Search for the cell housing the specified text and yield its (x, y) center coordinate. 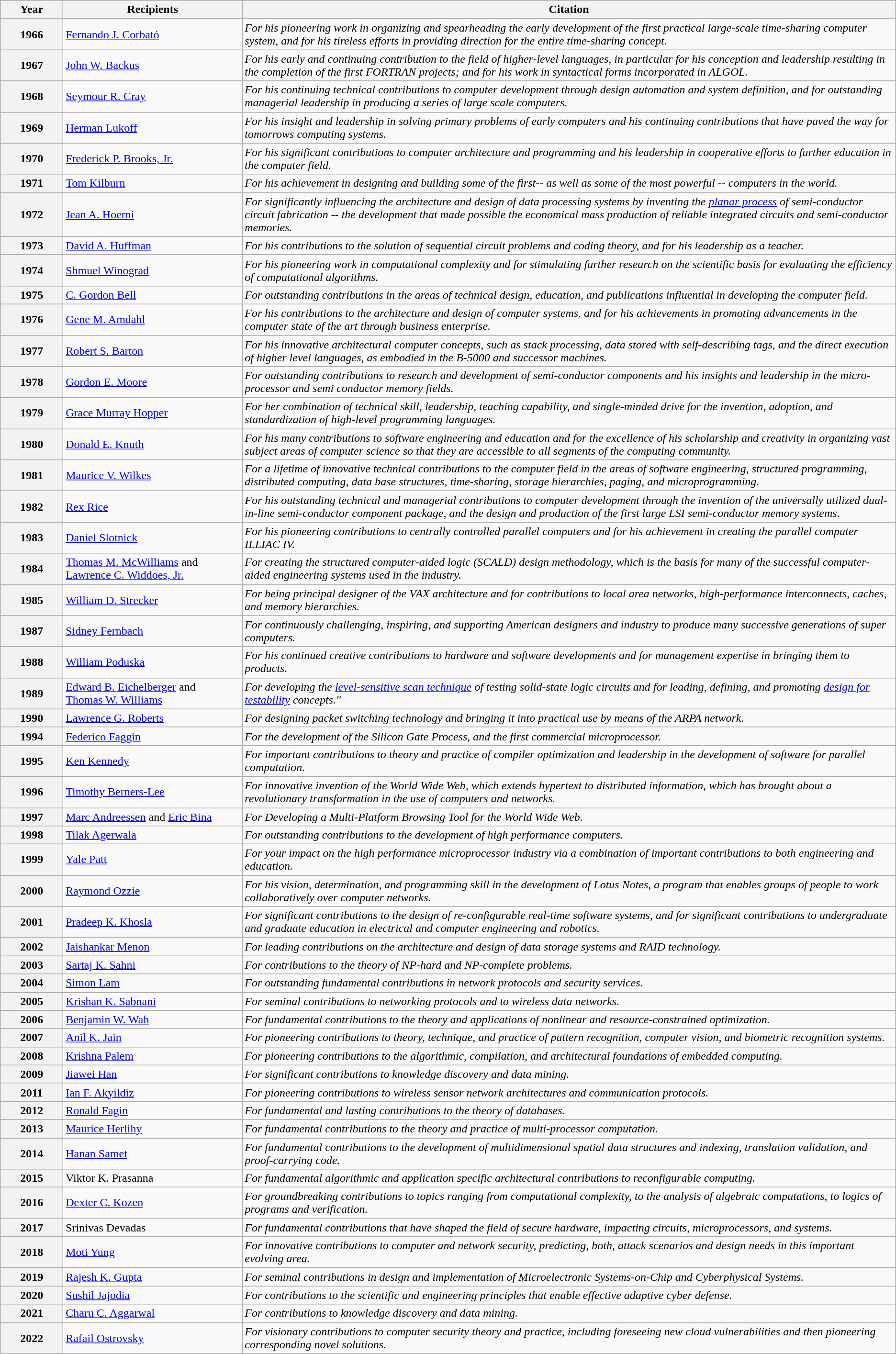
For outstanding contributions to the development of high performance computers. (569, 835)
Viktor K. Prasanna (153, 1178)
Gordon E. Moore (153, 382)
2006 (32, 1019)
Ronald Fagin (153, 1110)
1966 (32, 34)
Rex Rice (153, 506)
For his contributions to the solution of sequential circuit problems and coding theory, and for his leadership as a teacher. (569, 246)
Dexter C. Kozen (153, 1203)
For fundamental contributions to the theory and applications of nonlinear and resource-constrained optimization. (569, 1019)
Year (32, 10)
Anil K. Jain (153, 1038)
1984 (32, 569)
Shmuel Winograd (153, 270)
1970 (32, 159)
1981 (32, 476)
For designing packet switching technology and bringing it into practical use by means of the ARPA network. (569, 718)
1990 (32, 718)
Gene M. Amdahl (153, 320)
Robert S. Barton (153, 350)
Recipients (153, 10)
2022 (32, 1338)
For contributions to knowledge discovery and data mining. (569, 1313)
For outstanding fundamental contributions in network protocols and security services. (569, 983)
Jean A. Hoerni (153, 214)
2020 (32, 1295)
1975 (32, 295)
1988 (32, 662)
For pioneering contributions to wireless sensor network architectures and communication protocols. (569, 1092)
Lawrence G. Roberts (153, 718)
1968 (32, 97)
For continuously challenging, inspiring, and supporting American designers and industry to produce many successive generations of super computers. (569, 631)
For contributions to the theory of NP-hard and NP-complete problems. (569, 965)
For his achievement in designing and building some of the first-- as well as some of the most powerful -- computers in the world. (569, 183)
1972 (32, 214)
Jaishankar Menon (153, 947)
Sushil Jajodia (153, 1295)
Tom Kilburn (153, 183)
Krishan K. Sabnani (153, 1001)
Maurice V. Wilkes (153, 476)
1976 (32, 320)
1982 (32, 506)
1978 (32, 382)
2003 (32, 965)
Frederick P. Brooks, Jr. (153, 159)
Simon Lam (153, 983)
For outstanding contributions in the areas of technical design, education, and publications influential in developing the computer field. (569, 295)
Sartaj K. Sahni (153, 965)
1989 (32, 693)
1969 (32, 127)
For innovative contributions to computer and network security, predicting, both, attack scenarios and design needs in this important evolving area. (569, 1252)
For significant contributions to knowledge discovery and data mining. (569, 1074)
2000 (32, 891)
For pioneering contributions to theory, technique, and practice of pattern recognition, computer vision, and biometric recognition systems. (569, 1038)
Timothy Berners-Lee (153, 792)
Fernando J. Corbató (153, 34)
2001 (32, 922)
Krishna Palem (153, 1056)
1999 (32, 860)
2018 (32, 1252)
Hanan Samet (153, 1153)
John W. Backus (153, 65)
1971 (32, 183)
2007 (32, 1038)
2012 (32, 1110)
2011 (32, 1092)
For contributions to the scientific and engineering principles that enable effective adaptive cyber defense. (569, 1295)
For fundamental algorithmic and application specific architectural contributions to reconfigurable computing. (569, 1178)
Rafail Ostrovsky (153, 1338)
Jiawei Han (153, 1074)
1983 (32, 538)
Yale Patt (153, 860)
For your impact on the high performance microprocessor industry via a combination of important contributions to both engineering and education. (569, 860)
1998 (32, 835)
For seminal contributions to networking protocols and to wireless data networks. (569, 1001)
Moti Yung (153, 1252)
1996 (32, 792)
For Developing a Multi-Platform Browsing Tool for the World Wide Web. (569, 817)
For fundamental and lasting contributions to the theory of databases. (569, 1110)
2019 (32, 1277)
Herman Lukoff (153, 127)
1977 (32, 350)
2013 (32, 1129)
C. Gordon Bell (153, 295)
1994 (32, 736)
1997 (32, 817)
2004 (32, 983)
1973 (32, 246)
For leading contributions on the architecture and design of data storage systems and RAID technology. (569, 947)
Benjamin W. Wah (153, 1019)
Maurice Herlihy (153, 1129)
2014 (32, 1153)
For important contributions to theory and practice of compiler optimization and leadership in the development of software for parallel computation. (569, 761)
Donald E. Knuth (153, 444)
For fundamental contributions that have shaped the field of secure hardware, impacting circuits, microprocessors, and systems. (569, 1228)
2002 (32, 947)
David A. Huffman (153, 246)
Marc Andreessen and Eric Bina (153, 817)
Citation (569, 10)
1967 (32, 65)
Daniel Slotnick (153, 538)
1979 (32, 414)
Raymond Ozzie (153, 891)
2017 (32, 1228)
Thomas M. McWilliams and Lawrence C. Widdoes, Jr. (153, 569)
Edward B. Eichelberger and Thomas W. Williams (153, 693)
William Poduska (153, 662)
Ken Kennedy (153, 761)
2016 (32, 1203)
1980 (32, 444)
1985 (32, 600)
For pioneering contributions to the algorithmic, compilation, and architectural foundations of embedded computing. (569, 1056)
Rajesh K. Gupta (153, 1277)
Tilak Agerwala (153, 835)
Srinivas Devadas (153, 1228)
2008 (32, 1056)
For his continued creative contributions to hardware and software developments and for management expertise in bringing them to products. (569, 662)
Seymour R. Cray (153, 97)
For his pioneering contributions to centrally controlled parallel computers and for his achievement in creating the parallel computer ILLIAC IV. (569, 538)
1987 (32, 631)
Pradeep K. Khosla (153, 922)
For fundamental contributions to the theory and practice of multi-processor computation. (569, 1129)
2015 (32, 1178)
For the development of the Silicon Gate Process, and the first commercial microprocessor. (569, 736)
2009 (32, 1074)
Sidney Fernbach (153, 631)
William D. Strecker (153, 600)
Federico Faggin (153, 736)
Grace Murray Hopper (153, 414)
For seminal contributions in design and implementation of Microelectronic Systems-on-Chip and Cyberphysical Systems. (569, 1277)
2005 (32, 1001)
2021 (32, 1313)
1995 (32, 761)
Ian F. Akyildiz (153, 1092)
Charu C. Aggarwal (153, 1313)
1974 (32, 270)
